Determine the [x, y] coordinate at the center of the cell enclosing the given text.  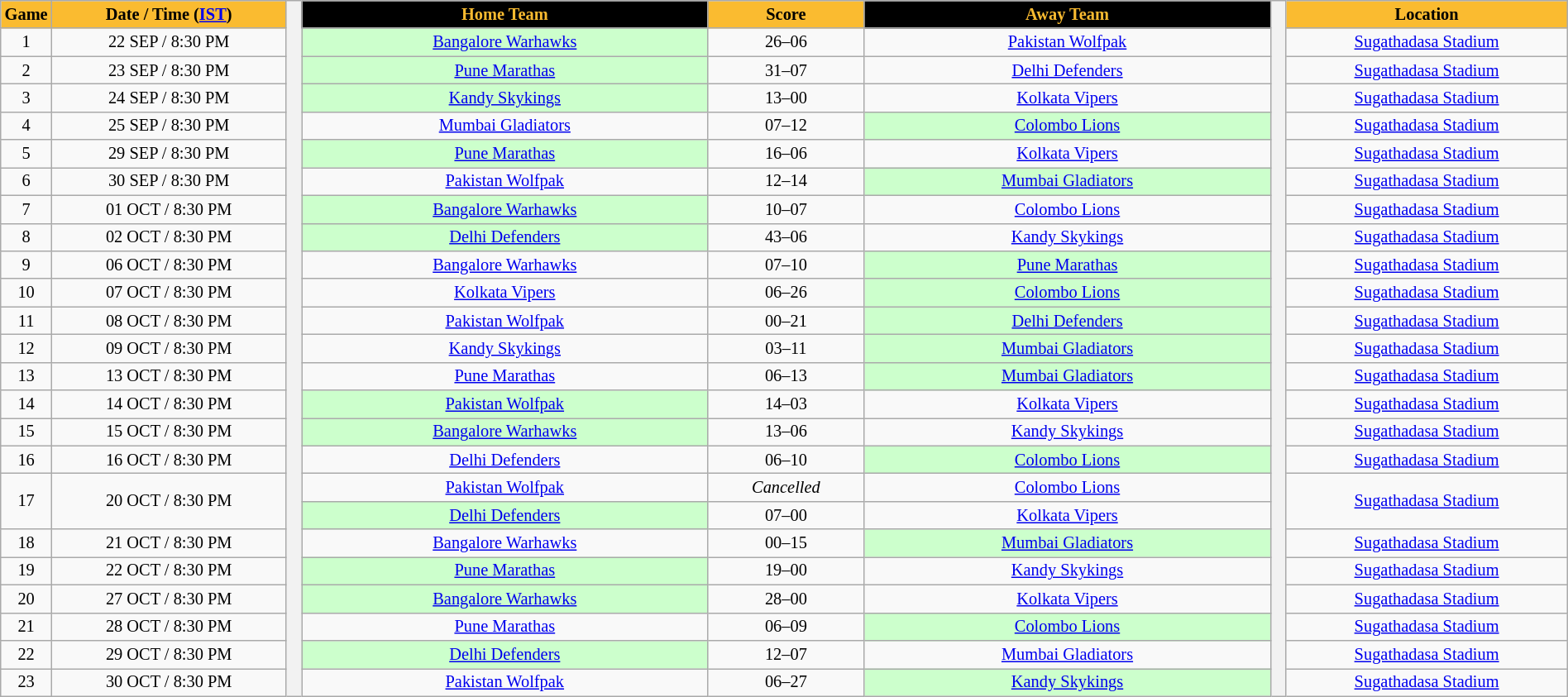
07 OCT / 8:30 PM [169, 293]
Home Team [504, 14]
22 OCT / 8:30 PM [169, 570]
13 [26, 376]
00–15 [786, 543]
1 [26, 42]
21 OCT / 8:30 PM [169, 543]
31–07 [786, 70]
9 [26, 265]
06–26 [786, 293]
7 [26, 209]
06 OCT / 8:30 PM [169, 265]
20 [26, 599]
12 [26, 348]
29 SEP / 8:30 PM [169, 154]
15 [26, 432]
14–03 [786, 404]
13–06 [786, 432]
27 OCT / 8:30 PM [169, 599]
19 [26, 570]
26–06 [786, 42]
08 OCT / 8:30 PM [169, 321]
12–14 [786, 181]
13 OCT / 8:30 PM [169, 376]
Away Team [1067, 14]
30 SEP / 8:30 PM [169, 181]
16 OCT / 8:30 PM [169, 460]
4 [26, 126]
06–09 [786, 627]
16 [26, 460]
2 [26, 70]
21 [26, 627]
00–21 [786, 321]
09 OCT / 8:30 PM [169, 348]
23 [26, 682]
14 OCT / 8:30 PM [169, 404]
11 [26, 321]
28–00 [786, 599]
06–27 [786, 682]
Game [26, 14]
15 OCT / 8:30 PM [169, 432]
10 [26, 293]
28 OCT / 8:30 PM [169, 627]
24 SEP / 8:30 PM [169, 98]
10–07 [786, 209]
17 [26, 501]
22 [26, 654]
07–00 [786, 515]
03–11 [786, 348]
30 OCT / 8:30 PM [169, 682]
Date / Time (IST) [169, 14]
19–00 [786, 570]
13–00 [786, 98]
29 OCT / 8:30 PM [169, 654]
Score [786, 14]
Location [1427, 14]
6 [26, 181]
06–10 [786, 460]
3 [26, 98]
01 OCT / 8:30 PM [169, 209]
07–10 [786, 265]
22 SEP / 8:30 PM [169, 42]
16–06 [786, 154]
07–12 [786, 126]
02 OCT / 8:30 PM [169, 237]
12–07 [786, 654]
20 OCT / 8:30 PM [169, 501]
18 [26, 543]
25 SEP / 8:30 PM [169, 126]
14 [26, 404]
06–13 [786, 376]
5 [26, 154]
Cancelled [786, 487]
8 [26, 237]
23 SEP / 8:30 PM [169, 70]
43–06 [786, 237]
